Return the (x, y) coordinate for the center point of the cell that contains the specified text.  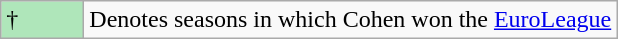
Denotes seasons in which Cohen won the EuroLeague (350, 20)
† (42, 20)
